Return the (X, Y) coordinate for the center point of the cell that contains the specified text.  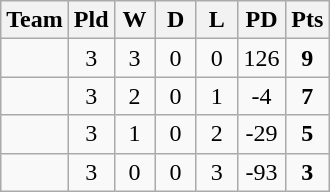
Team (35, 20)
Pld (91, 20)
-29 (262, 134)
5 (308, 134)
L (216, 20)
Pts (308, 20)
-4 (262, 96)
D (176, 20)
9 (308, 58)
7 (308, 96)
126 (262, 58)
-93 (262, 172)
PD (262, 20)
W (134, 20)
